From the cell containing the given text, extract its center point as [x, y] coordinate. 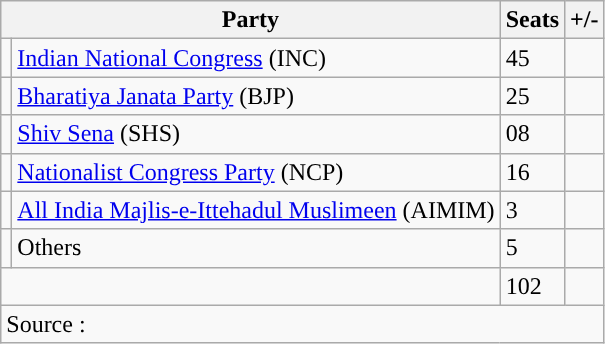
Nationalist Congress Party (NCP) [256, 172]
Bharatiya Janata Party (BJP) [256, 96]
Indian National Congress (INC) [256, 58]
Seats [532, 20]
Source : [302, 324]
All India Majlis-e-Ittehadul Muslimeen (AIMIM) [256, 210]
Others [256, 248]
45 [532, 58]
3 [532, 210]
5 [532, 248]
Shiv Sena (SHS) [256, 134]
Party [250, 20]
102 [532, 286]
+/- [584, 20]
08 [532, 134]
16 [532, 172]
25 [532, 96]
